Scan for the cell matching the given text and deliver its (X, Y) coordinate at center. 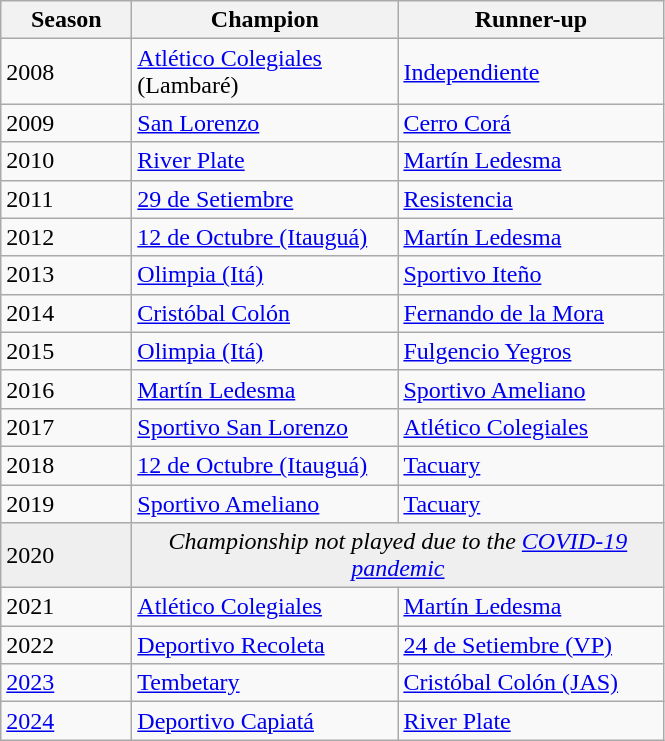
2016 (66, 389)
Cristóbal Colón (JAS) (531, 683)
2014 (66, 313)
Runner-up (531, 20)
San Lorenzo (265, 123)
2010 (66, 161)
2021 (66, 607)
Deportivo Capiatá (265, 721)
Sportivo Iteño (531, 275)
Resistencia (531, 199)
Atlético Colegiales (Lambaré) (265, 72)
2020 (66, 556)
Champion (265, 20)
2023 (66, 683)
Season (66, 20)
Fernando de la Mora (531, 313)
2013 (66, 275)
24 de Setiembre (VP) (531, 645)
Fulgencio Yegros (531, 351)
2024 (66, 721)
Cerro Corá (531, 123)
2008 (66, 72)
29 de Setiembre (265, 199)
2015 (66, 351)
2018 (66, 465)
2012 (66, 237)
2009 (66, 123)
2017 (66, 427)
Championship not played due to the COVID-19 pandemic (398, 556)
Sportivo San Lorenzo (265, 427)
Cristóbal Colón (265, 313)
Deportivo Recoleta (265, 645)
2022 (66, 645)
Tembetary (265, 683)
Independiente (531, 72)
2011 (66, 199)
2019 (66, 503)
